Return (x, y) of the center of cell containing provided text 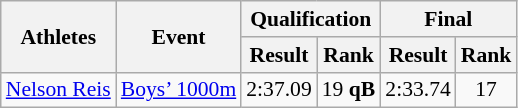
Event (178, 36)
Final (448, 19)
17 (486, 90)
2:37.09 (278, 90)
Qualification (310, 19)
Boys’ 1000m (178, 90)
2:33.74 (418, 90)
Nelson Reis (58, 90)
19 qB (349, 90)
Athletes (58, 36)
